Provide the (X, Y) coordinate of the cell's center where the given text is located.  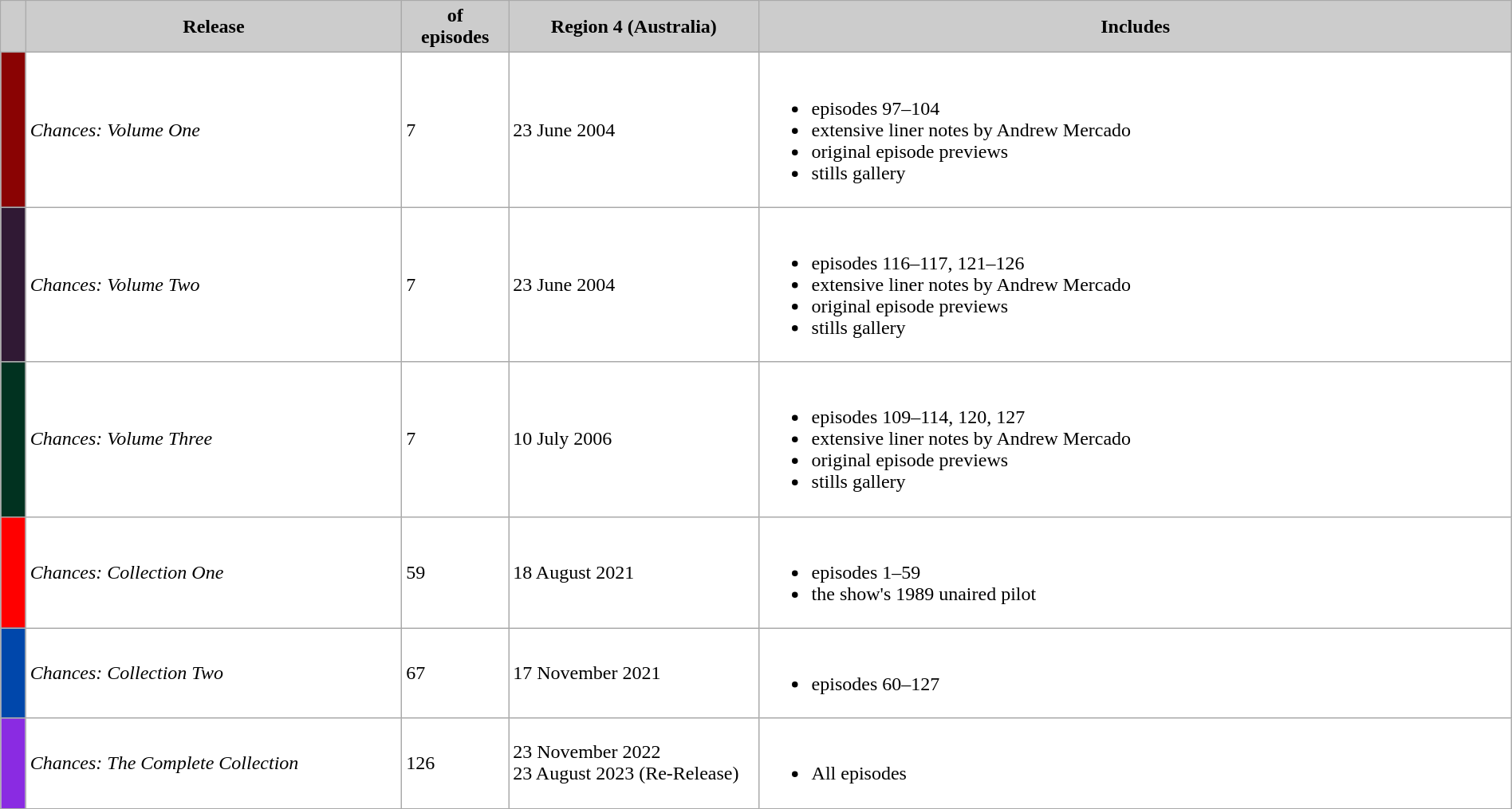
59 (455, 572)
Chances: Volume One (214, 130)
episodes 116–117, 121–126extensive liner notes by Andrew Mercadooriginal episode previewsstills gallery (1136, 285)
Chances: Volume Two (214, 285)
126 (455, 764)
67 (455, 673)
Includes (1136, 27)
10 July 2006 (634, 439)
Chances: Collection Two (214, 673)
episodes 60–127 (1136, 673)
Region 4 (Australia) (634, 27)
18 August 2021 (634, 572)
ofepisodes (455, 27)
Chances: Collection One (214, 572)
23 November 202223 August 2023 (Re-Release) (634, 764)
Chances: Volume Three (214, 439)
episodes 1–59the show's 1989 unaired pilot (1136, 572)
17 November 2021 (634, 673)
All episodes (1136, 764)
episodes 109–114, 120, 127extensive liner notes by Andrew Mercadooriginal episode previewsstills gallery (1136, 439)
episodes 97–104extensive liner notes by Andrew Mercadooriginal episode previewsstills gallery (1136, 130)
Chances: The Complete Collection (214, 764)
Release (214, 27)
